Extract the [X, Y] coordinate from the center of the cell holding the provided text.  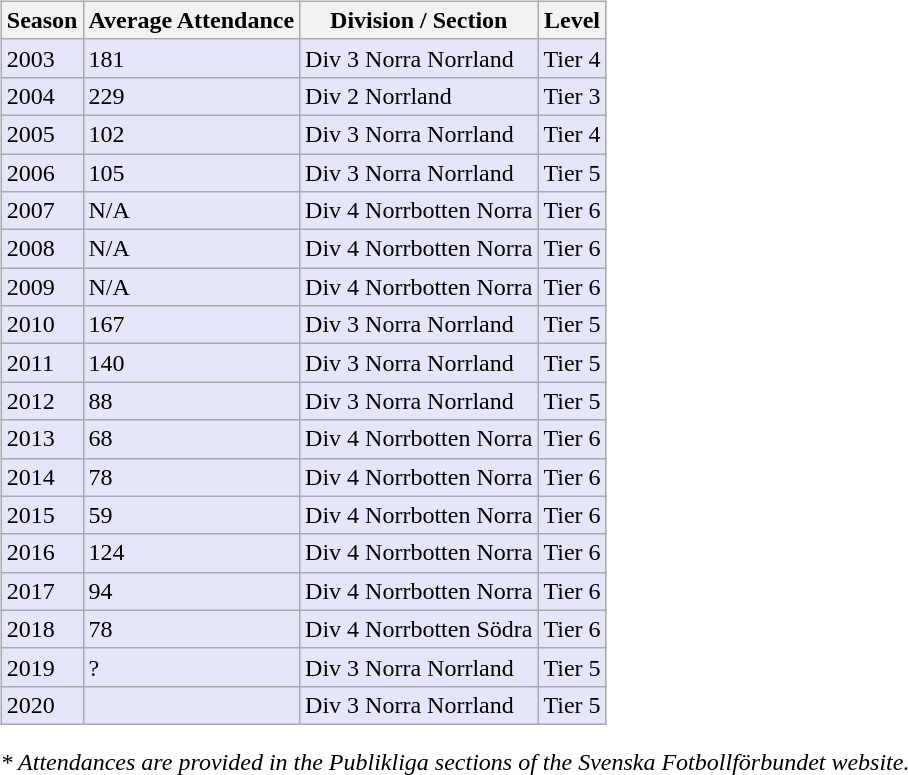
2015 [42, 515]
181 [192, 58]
? [192, 667]
59 [192, 515]
Division / Section [419, 20]
229 [192, 96]
2010 [42, 325]
140 [192, 363]
2020 [42, 705]
2007 [42, 211]
2009 [42, 287]
Average Attendance [192, 20]
167 [192, 325]
94 [192, 591]
88 [192, 401]
2013 [42, 439]
2011 [42, 363]
2005 [42, 134]
68 [192, 439]
124 [192, 553]
Season [42, 20]
102 [192, 134]
Div 2 Norrland [419, 96]
2016 [42, 553]
2012 [42, 401]
105 [192, 173]
2019 [42, 667]
Div 4 Norrbotten Södra [419, 629]
Level [572, 20]
2018 [42, 629]
2017 [42, 591]
2003 [42, 58]
2006 [42, 173]
2008 [42, 249]
2004 [42, 96]
Tier 3 [572, 96]
2014 [42, 477]
